Provide the (x, y) coordinate of the cell's center where the given text is located.  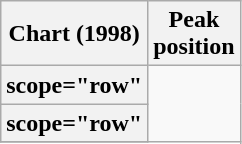
Peakposition (194, 34)
Chart (1998) (74, 34)
